Return the (x, y) coordinate for the center point of the cell that contains the specified text.  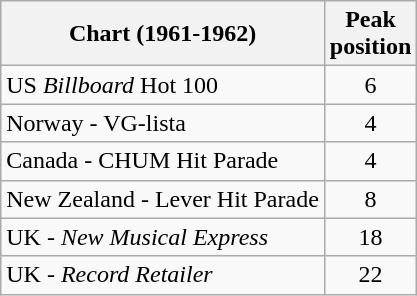
US Billboard Hot 100 (163, 85)
UK - Record Retailer (163, 275)
Canada - CHUM Hit Parade (163, 161)
UK - New Musical Express (163, 237)
Peakposition (370, 34)
New Zealand - Lever Hit Parade (163, 199)
22 (370, 275)
6 (370, 85)
Norway - VG-lista (163, 123)
Chart (1961-1962) (163, 34)
8 (370, 199)
18 (370, 237)
